Scan for the cell matching the given text and deliver its [x, y] coordinate at center. 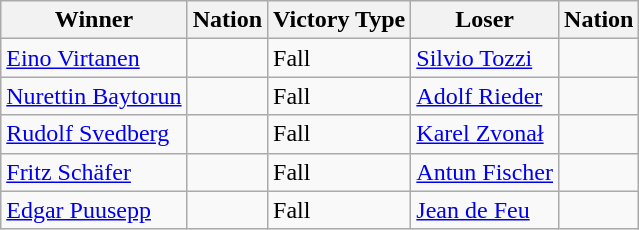
Eino Virtanen [94, 58]
Fritz Schäfer [94, 172]
Adolf Rieder [485, 96]
Winner [94, 20]
Victory Type [340, 20]
Karel Zvonał [485, 134]
Nurettin Baytorun [94, 96]
Silvio Tozzi [485, 58]
Jean de Feu [485, 210]
Edgar Puusepp [94, 210]
Loser [485, 20]
Antun Fischer [485, 172]
Rudolf Svedberg [94, 134]
